Identify which cell holds the provided text, then report its [X, Y] central coordinate. 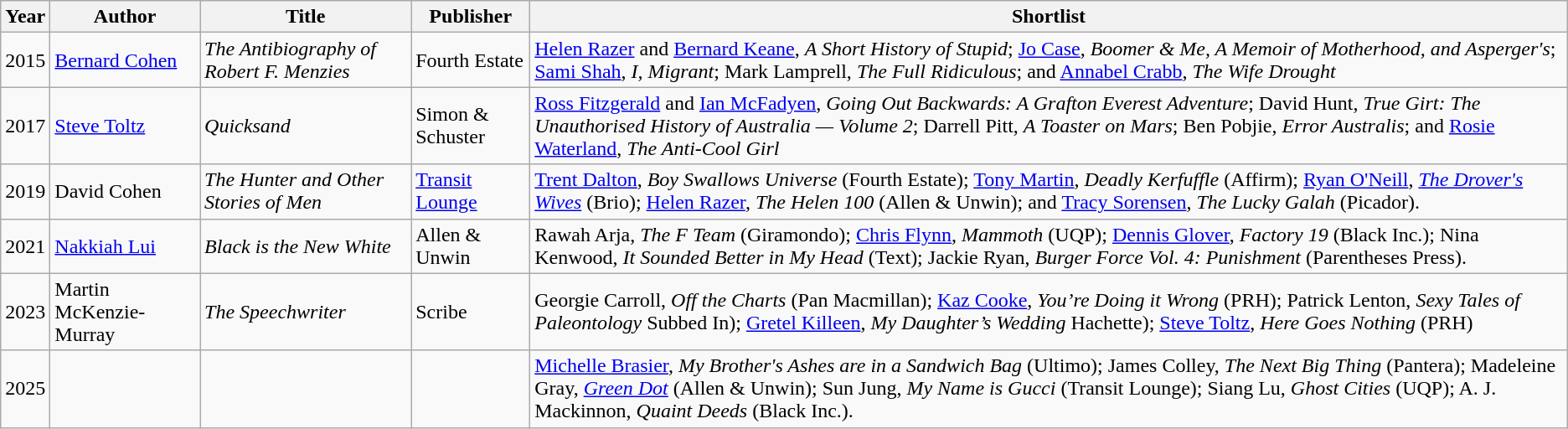
2025 [25, 389]
Martin McKenzie-Murray [126, 312]
2017 [25, 126]
2021 [25, 246]
Shortlist [1049, 17]
Steve Toltz [126, 126]
2015 [25, 60]
David Cohen [126, 191]
Nakkiah Lui [126, 246]
Transit Lounge [471, 191]
2023 [25, 312]
Scribe [471, 312]
The Antibiography of Robert F. Menzies [306, 60]
The Speechwriter [306, 312]
Publisher [471, 17]
Author [126, 17]
Simon & Schuster [471, 126]
Fourth Estate [471, 60]
Title [306, 17]
Allen & Unwin [471, 246]
The Hunter and Other Stories of Men [306, 191]
Quicksand [306, 126]
2019 [25, 191]
Black is the New White [306, 246]
Year [25, 17]
Bernard Cohen [126, 60]
